Determine the [X, Y] coordinate at the center of the cell enclosing the given text.  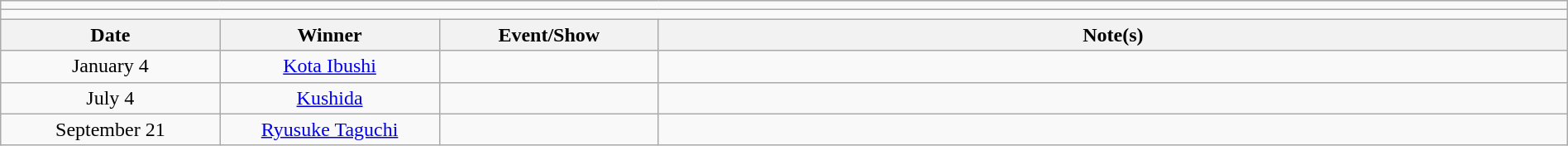
Date [111, 35]
Winner [329, 35]
Kota Ibushi [329, 66]
January 4 [111, 66]
Kushida [329, 98]
Note(s) [1113, 35]
Event/Show [549, 35]
September 21 [111, 129]
July 4 [111, 98]
Ryusuke Taguchi [329, 129]
